Return [x, y] of the center of cell containing provided text 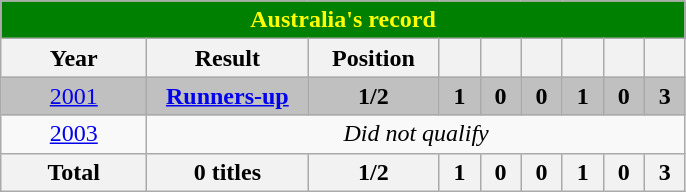
Runners-up [228, 96]
2003 [74, 134]
Position [374, 58]
Australia's record [344, 20]
Year [74, 58]
0 titles [228, 172]
Total [74, 172]
Did not qualify [416, 134]
2001 [74, 96]
Result [228, 58]
